Scan for the cell matching the given text and deliver its (X, Y) coordinate at center. 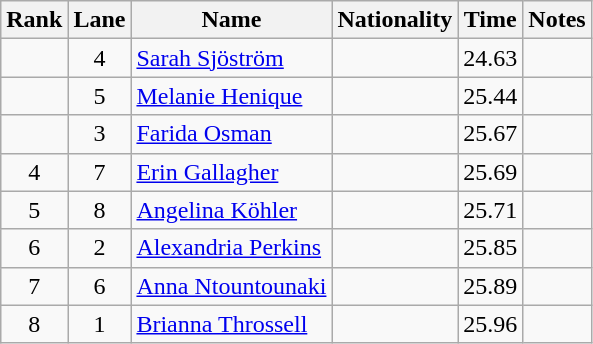
Melanie Henique (232, 96)
Rank (34, 20)
25.85 (490, 248)
Lane (100, 20)
25.44 (490, 96)
Brianna Throssell (232, 324)
2 (100, 248)
Sarah Sjöström (232, 58)
Erin Gallagher (232, 172)
25.69 (490, 172)
25.96 (490, 324)
Alexandria Perkins (232, 248)
Anna Ntountounaki (232, 286)
Angelina Köhler (232, 210)
Notes (557, 20)
Farida Osman (232, 134)
25.67 (490, 134)
Name (232, 20)
24.63 (490, 58)
Nationality (395, 20)
25.71 (490, 210)
Time (490, 20)
3 (100, 134)
1 (100, 324)
25.89 (490, 286)
